Scan for the cell matching the given text and deliver its [X, Y] coordinate at center. 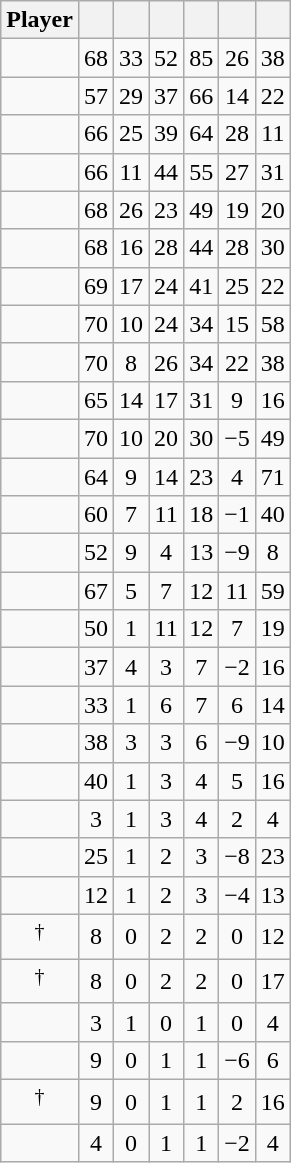
−6 [238, 1060]
55 [202, 172]
85 [202, 58]
50 [96, 629]
27 [238, 172]
57 [96, 96]
−1 [238, 515]
71 [272, 477]
−8 [238, 857]
15 [238, 324]
41 [202, 286]
−4 [238, 895]
18 [202, 515]
39 [166, 134]
69 [96, 286]
65 [96, 400]
67 [96, 591]
58 [272, 324]
60 [96, 515]
29 [132, 96]
−5 [238, 438]
59 [272, 591]
Player [40, 20]
